For the text-containing cell, return its midpoint in (X, Y) coordinate format. 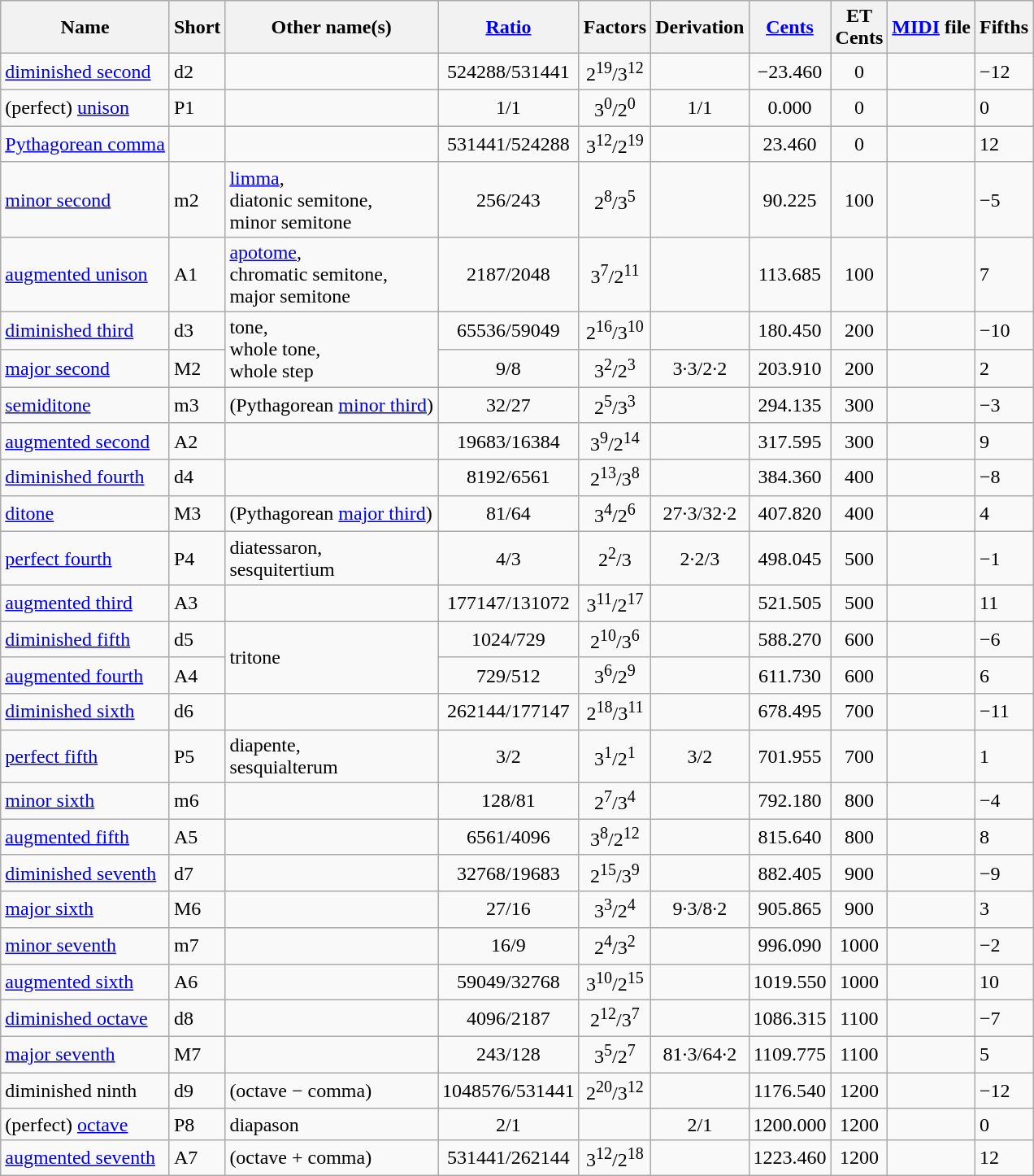
P8 (197, 1124)
M6 (197, 909)
521.505 (790, 603)
10 (1005, 982)
611.730 (790, 675)
(Pythagorean minor third) (332, 405)
1109.775 (790, 1054)
311/217 (615, 603)
113.685 (790, 275)
34/26 (615, 514)
diminished third (85, 331)
1 (1005, 756)
37/211 (615, 275)
27/34 (615, 800)
36/29 (615, 675)
588.270 (790, 639)
24/32 (615, 945)
(perfect) unison (85, 107)
(octave − comma) (332, 1091)
A1 (197, 275)
1048576/531441 (509, 1091)
35/27 (615, 1054)
−7 (1005, 1018)
ETCents (859, 28)
ditone (85, 514)
A7 (197, 1158)
4/3 (509, 558)
−6 (1005, 639)
23.460 (790, 145)
220/312 (615, 1091)
1223.460 (790, 1158)
317.595 (790, 441)
(octave + comma) (332, 1158)
A6 (197, 982)
6561/4096 (509, 838)
A2 (197, 441)
312/218 (615, 1158)
32768/19683 (509, 873)
(perfect) octave (85, 1124)
213/38 (615, 478)
minor second (85, 199)
312/219 (615, 145)
128/81 (509, 800)
minor sixth (85, 800)
Factors (615, 28)
diminished ninth (85, 1091)
d9 (197, 1091)
diminished fifth (85, 639)
augmented unison (85, 275)
81·3/64·2 (700, 1054)
905.865 (790, 909)
792.180 (790, 800)
−4 (1005, 800)
2·2/3 (700, 558)
major sixth (85, 909)
augmented second (85, 441)
1024/729 (509, 639)
semiditone (85, 405)
major second (85, 368)
diapason (332, 1124)
729/512 (509, 675)
31/21 (615, 756)
262144/177147 (509, 712)
augmented sixth (85, 982)
diminished octave (85, 1018)
27/16 (509, 909)
d4 (197, 478)
212/37 (615, 1018)
Fifths (1005, 28)
38/212 (615, 838)
A4 (197, 675)
1200.000 (790, 1124)
augmented seventh (85, 1158)
m6 (197, 800)
203.910 (790, 368)
A3 (197, 603)
524288/531441 (509, 72)
tritone (332, 657)
Cents (790, 28)
531441/524288 (509, 145)
310/215 (615, 982)
219/312 (615, 72)
210/36 (615, 639)
81/64 (509, 514)
Short (197, 28)
augmented fourth (85, 675)
882.405 (790, 873)
4096/2187 (509, 1018)
8192/6561 (509, 478)
33/24 (615, 909)
30/20 (615, 107)
d2 (197, 72)
384.360 (790, 478)
diminished fourth (85, 478)
22/3 (615, 558)
996.090 (790, 945)
9/8 (509, 368)
−5 (1005, 199)
m7 (197, 945)
32/27 (509, 405)
perfect fifth (85, 756)
(Pythagorean major third) (332, 514)
32/23 (615, 368)
5 (1005, 1054)
−10 (1005, 331)
3·3/2·2 (700, 368)
−3 (1005, 405)
diminished sixth (85, 712)
1019.550 (790, 982)
augmented third (85, 603)
0.000 (790, 107)
2187/2048 (509, 275)
P1 (197, 107)
MIDI file (932, 28)
6 (1005, 675)
216/310 (615, 331)
218/311 (615, 712)
7 (1005, 275)
Pythagorean comma (85, 145)
3 (1005, 909)
d8 (197, 1018)
407.820 (790, 514)
diatessaron,sesquitertium (332, 558)
P5 (197, 756)
25/33 (615, 405)
d6 (197, 712)
M7 (197, 1054)
19683/16384 (509, 441)
90.225 (790, 199)
9·3/8·2 (700, 909)
531441/262144 (509, 1158)
16/9 (509, 945)
limma,diatonic semitone,minor semitone (332, 199)
28/35 (615, 199)
−11 (1005, 712)
m2 (197, 199)
major seventh (85, 1054)
tone,whole tone,whole step (332, 350)
1086.315 (790, 1018)
A5 (197, 838)
2 (1005, 368)
d7 (197, 873)
180.450 (790, 331)
9 (1005, 441)
59049/32768 (509, 982)
11 (1005, 603)
815.640 (790, 838)
Other name(s) (332, 28)
4 (1005, 514)
d5 (197, 639)
P4 (197, 558)
8 (1005, 838)
27·3/32·2 (700, 514)
−1 (1005, 558)
701.955 (790, 756)
diminished seventh (85, 873)
498.045 (790, 558)
M3 (197, 514)
177147/131072 (509, 603)
−23.460 (790, 72)
678.495 (790, 712)
39/214 (615, 441)
d3 (197, 331)
perfect fourth (85, 558)
augmented fifth (85, 838)
−8 (1005, 478)
294.135 (790, 405)
Ratio (509, 28)
−2 (1005, 945)
apotome,chromatic semitone,major semitone (332, 275)
−9 (1005, 873)
diminished second (85, 72)
Derivation (700, 28)
215/39 (615, 873)
M2 (197, 368)
256/243 (509, 199)
65536/59049 (509, 331)
243/128 (509, 1054)
1176.540 (790, 1091)
diapente,sesquialterum (332, 756)
m3 (197, 405)
Name (85, 28)
minor seventh (85, 945)
